Determine the (X, Y) coordinate at the center of the cell enclosing the given text.  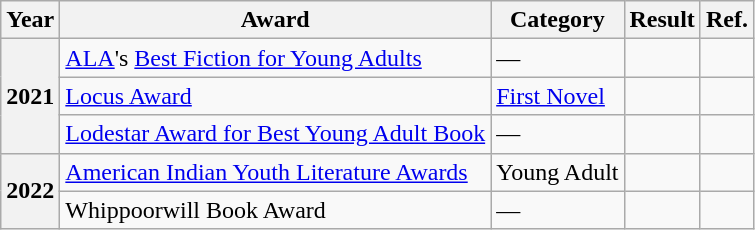
Whippoorwill Book Award (276, 210)
Ref. (726, 20)
ALA's Best Fiction for Young Adults (276, 58)
Locus Award (276, 96)
Award (276, 20)
First Novel (558, 96)
Category (558, 20)
Year (30, 20)
Lodestar Award for Best Young Adult Book (276, 134)
2022 (30, 191)
2021 (30, 96)
American Indian Youth Literature Awards (276, 172)
Result (662, 20)
Young Adult (558, 172)
